Locate the cell with the specified text and output its (X, Y) center coordinate. 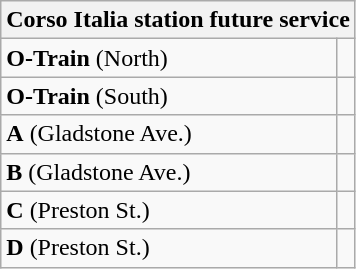
Corso Italia station future service (178, 20)
B (Gladstone Ave.) (169, 172)
O-Train (South) (169, 96)
D (Preston St.) (169, 248)
C (Preston St.) (169, 210)
A (Gladstone Ave.) (169, 134)
O-Train (North) (169, 58)
